Return (x, y) of the center of cell containing provided text 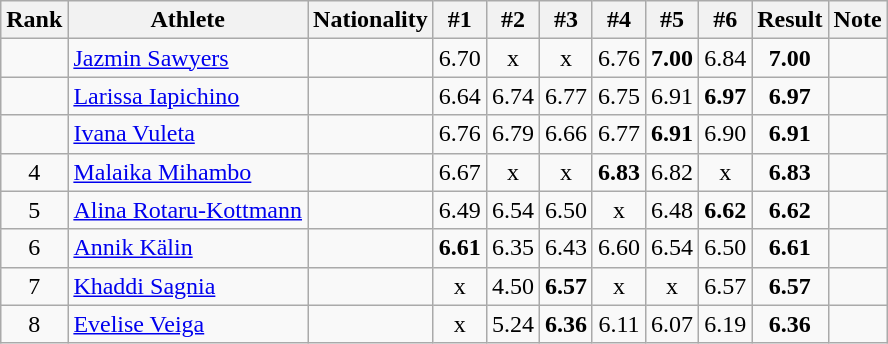
6.74 (512, 96)
6.75 (618, 96)
6.84 (726, 58)
6.48 (672, 210)
Annik Kälin (188, 248)
6.43 (566, 248)
Rank (34, 20)
Jazmin Sawyers (188, 58)
6 (34, 248)
6.79 (512, 134)
6.67 (460, 172)
Athlete (188, 20)
Larissa Iapichino (188, 96)
6.64 (460, 96)
6.82 (672, 172)
#3 (566, 20)
6.70 (460, 58)
Note (858, 20)
5.24 (512, 324)
Ivana Vuleta (188, 134)
5 (34, 210)
#6 (726, 20)
6.90 (726, 134)
6.19 (726, 324)
Alina Rotaru-Kottmann (188, 210)
7 (34, 286)
Result (790, 20)
Nationality (371, 20)
#2 (512, 20)
Khaddi Sagnia (188, 286)
6.60 (618, 248)
Evelise Veiga (188, 324)
6.11 (618, 324)
4 (34, 172)
Malaika Mihambo (188, 172)
#4 (618, 20)
8 (34, 324)
4.50 (512, 286)
#1 (460, 20)
6.35 (512, 248)
6.66 (566, 134)
6.07 (672, 324)
6.49 (460, 210)
#5 (672, 20)
